Output the (X, Y) coordinate of the center of the cell containing the given text.  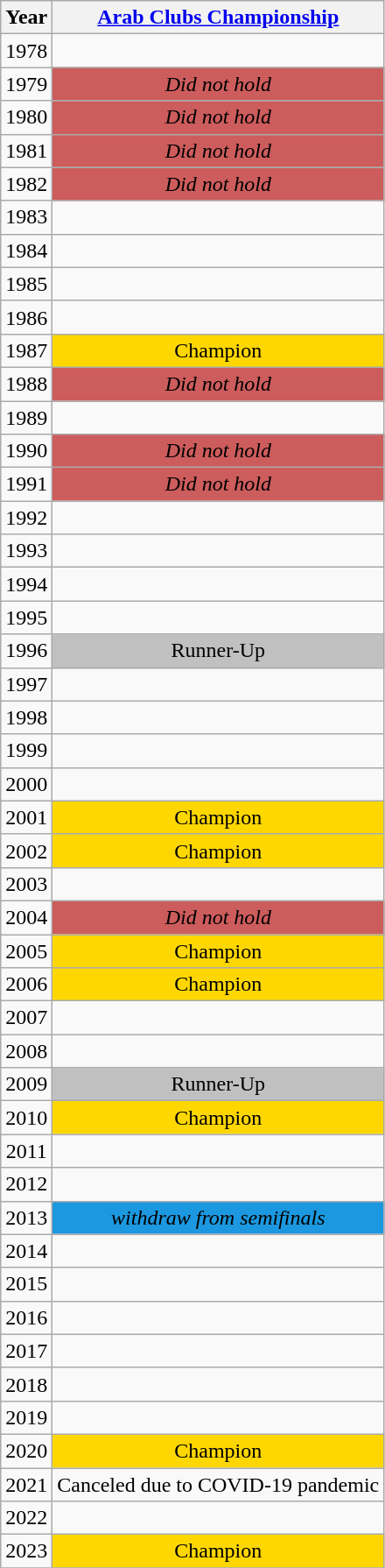
Canceled due to COVID-19 pandemic (219, 1485)
1990 (26, 451)
2005 (26, 950)
2014 (26, 1251)
Arab Clubs Championship (219, 18)
1999 (26, 751)
1994 (26, 584)
2021 (26, 1485)
2018 (26, 1384)
1996 (26, 651)
1988 (26, 384)
2002 (26, 851)
1989 (26, 418)
1985 (26, 284)
2020 (26, 1451)
2015 (26, 1284)
1995 (26, 618)
2016 (26, 1317)
2000 (26, 784)
Year (26, 18)
2012 (26, 1184)
2008 (26, 1051)
2010 (26, 1118)
1991 (26, 484)
2009 (26, 1084)
1998 (26, 717)
1982 (26, 184)
1993 (26, 551)
2003 (26, 884)
1987 (26, 350)
1981 (26, 151)
2011 (26, 1151)
2007 (26, 1018)
2019 (26, 1417)
2023 (26, 1551)
1979 (26, 84)
1983 (26, 217)
1984 (26, 251)
2013 (26, 1218)
2022 (26, 1518)
2017 (26, 1351)
2001 (26, 817)
2006 (26, 985)
withdraw from semifinals (219, 1218)
1986 (26, 317)
2004 (26, 917)
1978 (26, 51)
1992 (26, 518)
1997 (26, 684)
1980 (26, 117)
